For the text-containing cell, return its midpoint in [x, y] coordinate format. 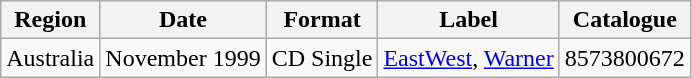
Region [50, 20]
Australia [50, 58]
CD Single [322, 58]
November 1999 [183, 58]
Format [322, 20]
Date [183, 20]
EastWest, Warner [468, 58]
Label [468, 20]
8573800672 [624, 58]
Catalogue [624, 20]
